Search for the cell housing the specified text and yield its (x, y) center coordinate. 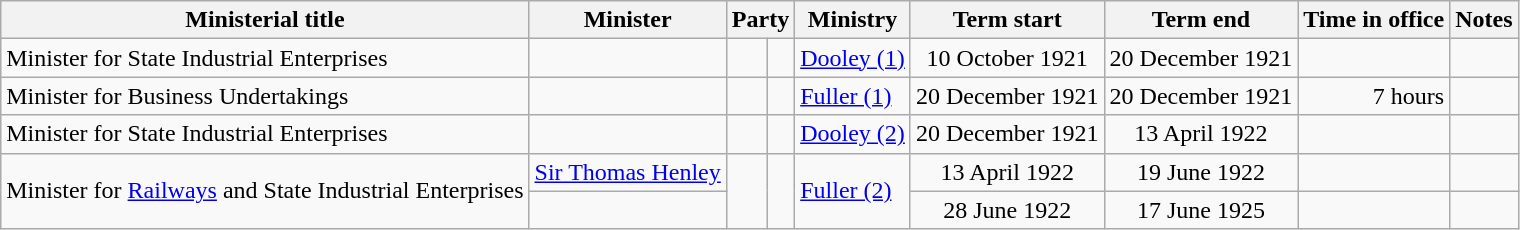
Sir Thomas Henley (628, 172)
Ministerial title (265, 20)
Fuller (2) (853, 191)
Ministry (853, 20)
Notes (1484, 20)
Dooley (2) (853, 134)
10 October 1921 (1007, 58)
Party (760, 20)
Fuller (1) (853, 96)
Minister for Business Undertakings (265, 96)
17 June 1925 (1201, 210)
19 June 1922 (1201, 172)
Term start (1007, 20)
7 hours (1374, 96)
Minister for Railways and State Industrial Enterprises (265, 191)
Term end (1201, 20)
28 June 1922 (1007, 210)
Dooley (1) (853, 58)
Time in office (1374, 20)
Minister (628, 20)
